Locate the cell with the specified text and output its (x, y) center coordinate. 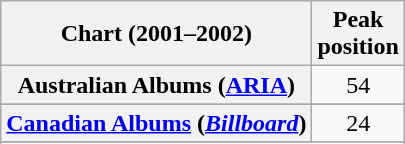
Australian Albums (ARIA) (156, 85)
Canadian Albums (Billboard) (156, 123)
Peakposition (358, 34)
54 (358, 85)
24 (358, 123)
Chart (2001–2002) (156, 34)
